Scan for the cell matching the given text and deliver its [X, Y] coordinate at center. 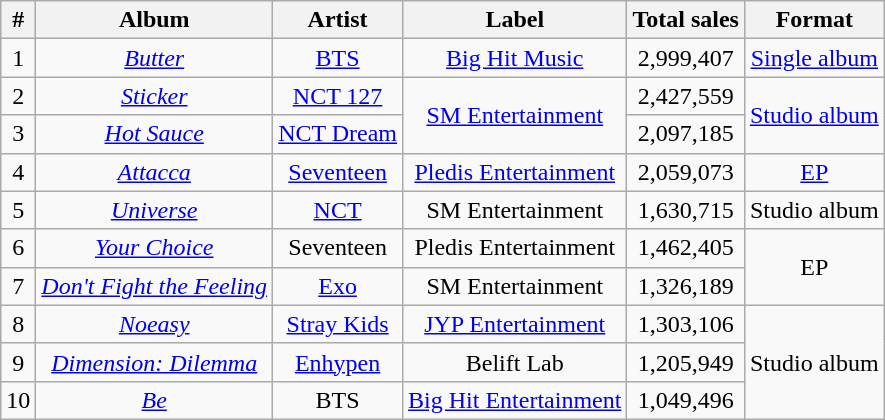
Exo [338, 286]
NCT [338, 210]
6 [18, 248]
Noeasy [154, 324]
2,999,407 [686, 58]
5 [18, 210]
Be [154, 400]
Butter [154, 58]
2 [18, 96]
NCT 127 [338, 96]
2,059,073 [686, 172]
8 [18, 324]
Universe [154, 210]
Big Hit Entertainment [515, 400]
2,097,185 [686, 134]
Belift Lab [515, 362]
4 [18, 172]
Don't Fight the Feeling [154, 286]
Single album [814, 58]
Format [814, 20]
Label [515, 20]
1,462,405 [686, 248]
1 [18, 58]
1,326,189 [686, 286]
Dimension: Dilemma [154, 362]
1,205,949 [686, 362]
9 [18, 362]
Sticker [154, 96]
Big Hit Music [515, 58]
Your Choice [154, 248]
Enhypen [338, 362]
2,427,559 [686, 96]
1,303,106 [686, 324]
7 [18, 286]
Album [154, 20]
1,049,496 [686, 400]
Artist [338, 20]
Attacca [154, 172]
1,630,715 [686, 210]
JYP Entertainment [515, 324]
NCT Dream [338, 134]
Total sales [686, 20]
10 [18, 400]
Hot Sauce [154, 134]
3 [18, 134]
Stray Kids [338, 324]
# [18, 20]
